Extract the (x, y) coordinate from the center of the cell holding the provided text.  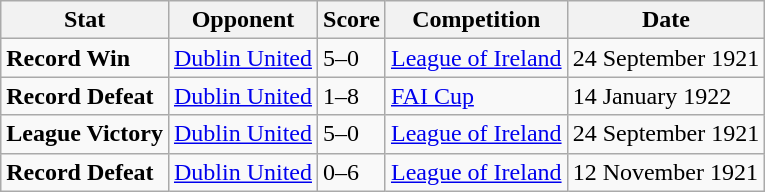
FAI Cup (476, 96)
Stat (85, 20)
14 January 1922 (666, 96)
Opponent (242, 20)
1–8 (352, 96)
Record Win (85, 58)
0–6 (352, 172)
Competition (476, 20)
12 November 1921 (666, 172)
League Victory (85, 134)
Date (666, 20)
Score (352, 20)
